From the cell containing the given text, extract its center point as [x, y] coordinate. 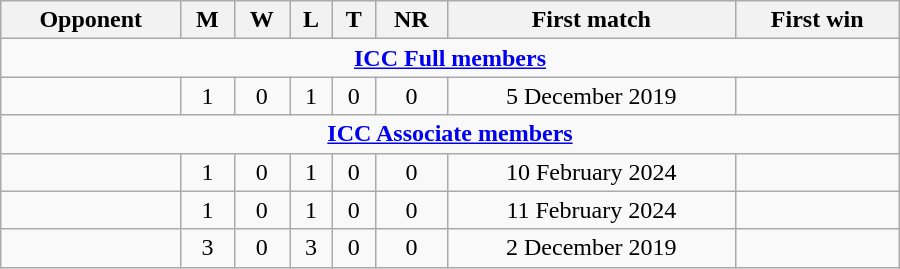
L [312, 20]
2 December 2019 [592, 248]
11 February 2024 [592, 210]
M [208, 20]
W [262, 20]
First match [592, 20]
Opponent [91, 20]
10 February 2024 [592, 172]
ICC Associate members [450, 134]
T [354, 20]
ICC Full members [450, 58]
NR [411, 20]
First win [817, 20]
5 December 2019 [592, 96]
